Find where the given text appears and provide that cell's center as [x, y] coordinate. 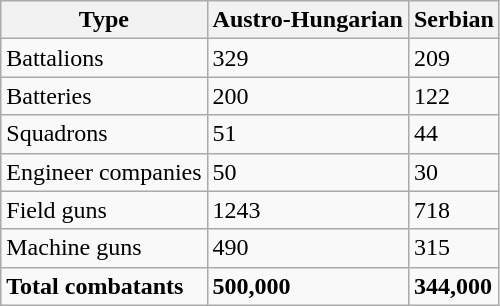
315 [454, 248]
209 [454, 58]
500,000 [308, 286]
51 [308, 134]
Total combatants [104, 286]
200 [308, 96]
Type [104, 20]
718 [454, 210]
Austro-Hungarian [308, 20]
Battalions [104, 58]
490 [308, 248]
Serbian [454, 20]
329 [308, 58]
Squadrons [104, 134]
122 [454, 96]
1243 [308, 210]
Batteries [104, 96]
50 [308, 172]
Engineer companies [104, 172]
Field guns [104, 210]
344,000 [454, 286]
44 [454, 134]
30 [454, 172]
Machine guns [104, 248]
